Return [X, Y] of the center of cell containing provided text 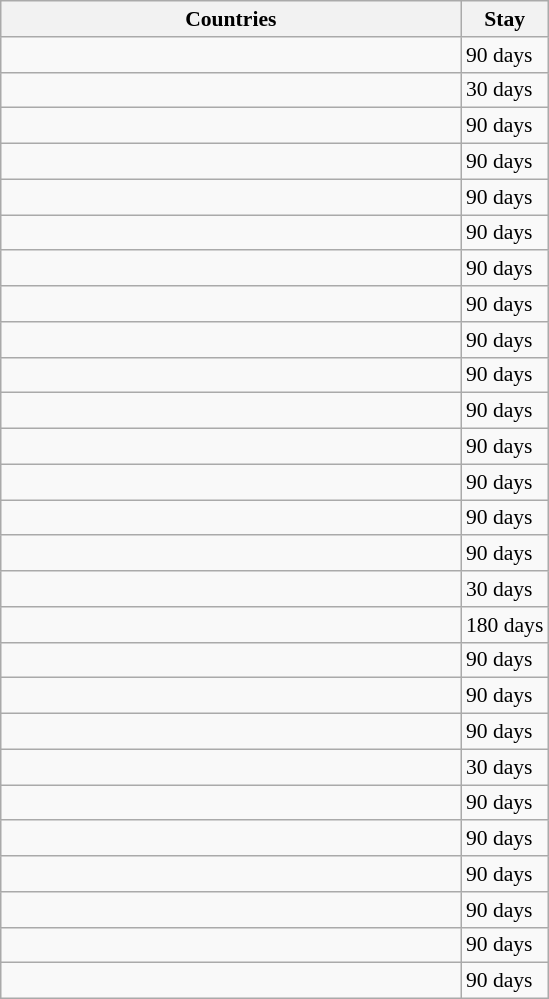
Stay [504, 19]
Countries [231, 19]
180 days [504, 625]
